Return (X, Y) of the center of cell containing provided text 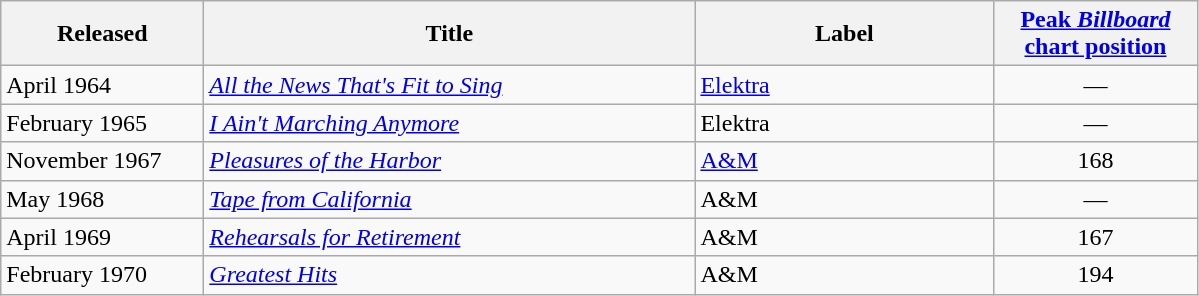
May 1968 (102, 199)
Title (450, 34)
February 1965 (102, 123)
Greatest Hits (450, 275)
April 1969 (102, 237)
April 1964 (102, 85)
Pleasures of the Harbor (450, 161)
Label (844, 34)
Tape from California (450, 199)
167 (1096, 237)
November 1967 (102, 161)
I Ain't Marching Anymore (450, 123)
Peak Billboardchart position (1096, 34)
Released (102, 34)
168 (1096, 161)
All the News That's Fit to Sing (450, 85)
194 (1096, 275)
February 1970 (102, 275)
Rehearsals for Retirement (450, 237)
